From the cell containing the given text, extract its center point as (X, Y) coordinate. 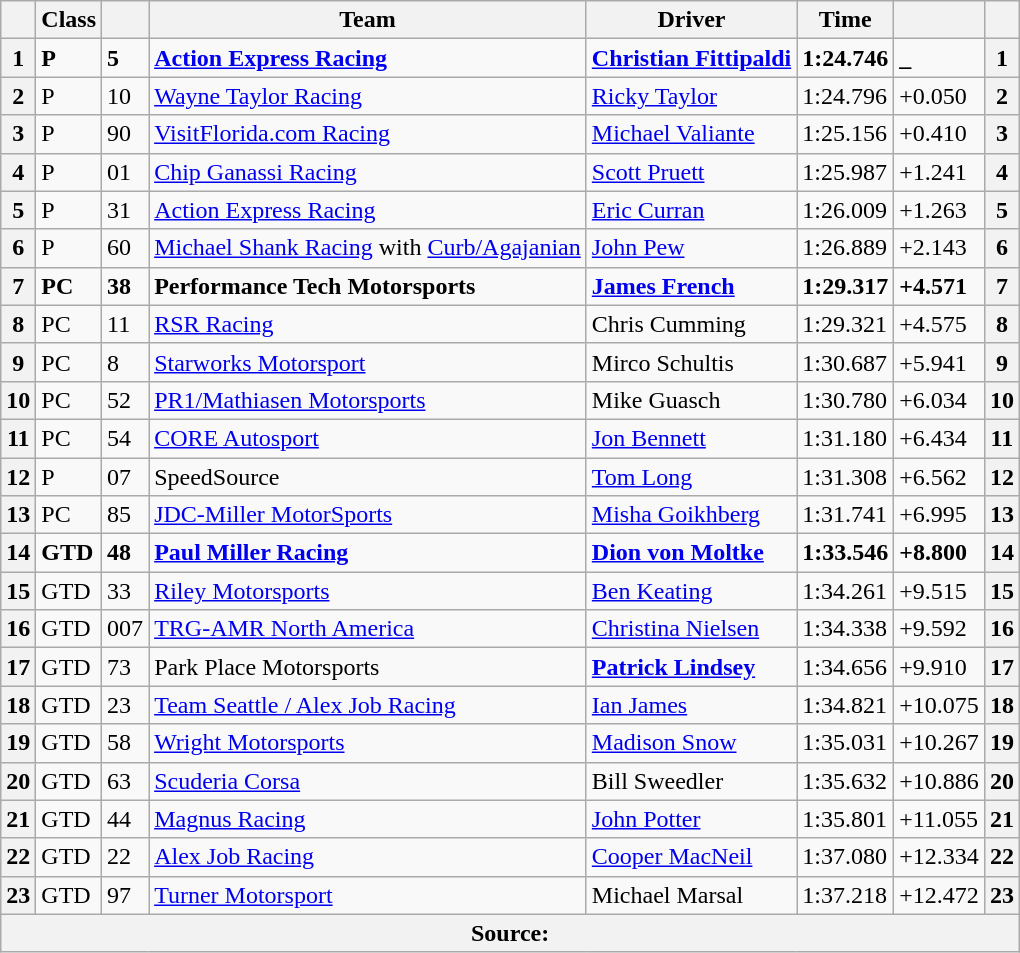
+5.941 (940, 362)
+9.515 (940, 591)
1:31.180 (846, 438)
1:34.656 (846, 667)
Michael Shank Racing with Curb/Agajanian (368, 248)
Chip Ganassi Racing (368, 172)
+10.267 (940, 743)
07 (126, 477)
1:35.801 (846, 819)
Magnus Racing (368, 819)
1:37.080 (846, 857)
48 (126, 553)
Patrick Lindsey (691, 667)
Alex Job Racing (368, 857)
Christian Fittipaldi (691, 58)
Misha Goikhberg (691, 515)
1:34.338 (846, 629)
Michael Marsal (691, 895)
Mike Guasch (691, 400)
VisitFlorida.com Racing (368, 134)
Riley Motorsports (368, 591)
+6.434 (940, 438)
Mirco Schultis (691, 362)
Starworks Motorsport (368, 362)
Michael Valiante (691, 134)
Performance Tech Motorsports (368, 286)
+6.034 (940, 400)
CORE Autosport (368, 438)
1:30.780 (846, 400)
TRG-AMR North America (368, 629)
1:25.987 (846, 172)
1:35.031 (846, 743)
38 (126, 286)
+8.800 (940, 553)
1:34.821 (846, 705)
+2.143 (940, 248)
1:29.317 (846, 286)
Scuderia Corsa (368, 781)
44 (126, 819)
_ (940, 58)
Ben Keating (691, 591)
1:37.218 (846, 895)
1:24.796 (846, 96)
73 (126, 667)
Bill Sweedler (691, 781)
Wright Motorsports (368, 743)
Jon Bennett (691, 438)
Ian James (691, 705)
+4.571 (940, 286)
+6.562 (940, 477)
Dion von Moltke (691, 553)
+10.075 (940, 705)
Eric Curran (691, 210)
Time (846, 20)
Chris Cumming (691, 324)
+11.055 (940, 819)
Scott Pruett (691, 172)
007 (126, 629)
+4.575 (940, 324)
1:31.308 (846, 477)
Team Seattle / Alex Job Racing (368, 705)
Source: (510, 933)
Wayne Taylor Racing (368, 96)
1:34.261 (846, 591)
+12.334 (940, 857)
John Pew (691, 248)
+0.410 (940, 134)
1:26.009 (846, 210)
John Potter (691, 819)
Park Place Motorsports (368, 667)
JDC-Miller MotorSports (368, 515)
Cooper MacNeil (691, 857)
97 (126, 895)
1:25.156 (846, 134)
1:24.746 (846, 58)
1:30.687 (846, 362)
31 (126, 210)
PR1/Mathiasen Motorsports (368, 400)
01 (126, 172)
Class (69, 20)
1:31.741 (846, 515)
63 (126, 781)
Driver (691, 20)
Madison Snow (691, 743)
+6.995 (940, 515)
+12.472 (940, 895)
Turner Motorsport (368, 895)
1:35.632 (846, 781)
Tom Long (691, 477)
52 (126, 400)
58 (126, 743)
+10.886 (940, 781)
60 (126, 248)
James French (691, 286)
+9.592 (940, 629)
1:29.321 (846, 324)
Team (368, 20)
+1.241 (940, 172)
90 (126, 134)
33 (126, 591)
1:33.546 (846, 553)
Christina Nielsen (691, 629)
1:26.889 (846, 248)
54 (126, 438)
Paul Miller Racing (368, 553)
SpeedSource (368, 477)
85 (126, 515)
+0.050 (940, 96)
+1.263 (940, 210)
+9.910 (940, 667)
RSR Racing (368, 324)
Ricky Taylor (691, 96)
